Locate the cell with the specified text and output its (X, Y) center coordinate. 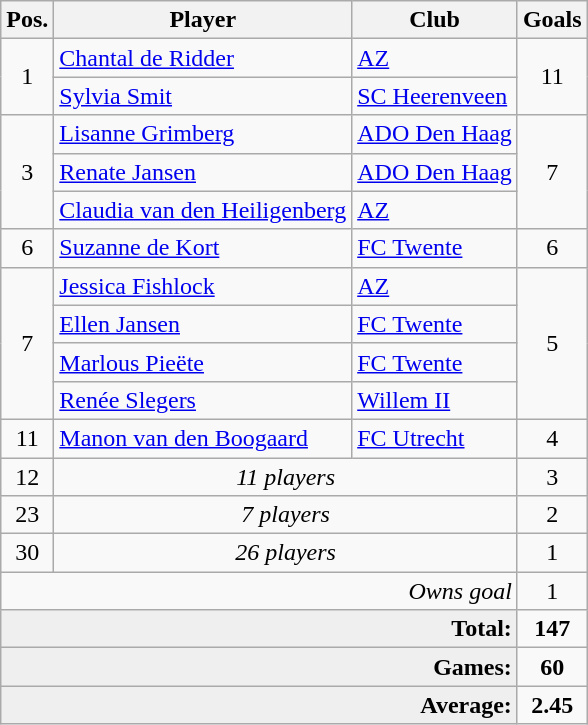
Player (203, 20)
Ellen Jansen (203, 324)
Owns goal (260, 591)
Marlous Pieëte (203, 362)
7 players (286, 515)
Manon van den Boogaard (203, 438)
Total: (260, 629)
60 (552, 667)
Renée Slegers (203, 400)
23 (28, 515)
Average: (260, 705)
30 (28, 553)
Lisanne Grimberg (203, 134)
2 (552, 515)
Pos. (28, 20)
12 (28, 477)
2.45 (552, 705)
Games: (260, 667)
11 players (286, 477)
Chantal de Ridder (203, 58)
SC Heerenveen (435, 96)
Suzanne de Kort (203, 248)
Sylvia Smit (203, 96)
Jessica Fishlock (203, 286)
Goals (552, 20)
Club (435, 20)
147 (552, 629)
5 (552, 343)
26 players (286, 553)
4 (552, 438)
Willem II (435, 400)
Renate Jansen (203, 172)
Claudia van den Heiligenberg (203, 210)
FC Utrecht (435, 438)
